Scan for the cell matching the given text and deliver its (X, Y) coordinate at center. 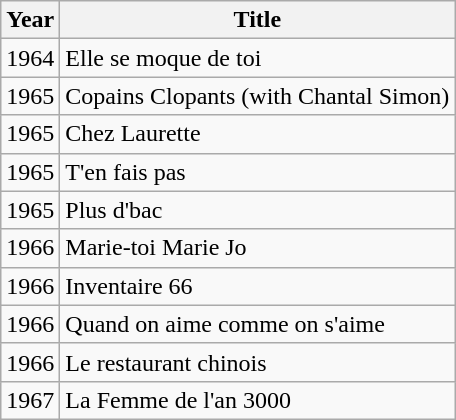
Chez Laurette (258, 134)
Title (258, 20)
Inventaire 66 (258, 286)
Le restaurant chinois (258, 362)
1967 (30, 400)
1964 (30, 58)
Quand on aime comme on s'aime (258, 324)
Copains Clopants (with Chantal Simon) (258, 96)
T'en fais pas (258, 172)
Year (30, 20)
Elle se moque de toi (258, 58)
Plus d'bac (258, 210)
Marie-toi Marie Jo (258, 248)
La Femme de l'an 3000 (258, 400)
